Identify which cell holds the provided text, then report its (X, Y) central coordinate. 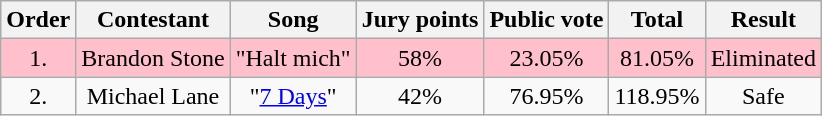
Eliminated (763, 58)
Total (657, 20)
76.95% (546, 96)
118.95% (657, 96)
42% (420, 96)
2. (38, 96)
Song (293, 20)
1. (38, 58)
Safe (763, 96)
Jury points (420, 20)
"Halt mich" (293, 58)
58% (420, 58)
23.05% (546, 58)
Order (38, 20)
Contestant (153, 20)
"7 Days" (293, 96)
Result (763, 20)
Michael Lane (153, 96)
Public vote (546, 20)
Brandon Stone (153, 58)
81.05% (657, 58)
